Return (X, Y) of the center of cell containing provided text 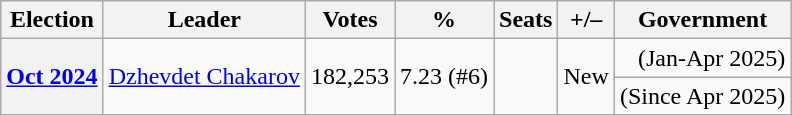
7.23 (#6) (444, 77)
(Since Apr 2025) (702, 96)
Election (52, 20)
Government (702, 20)
Leader (204, 20)
+/– (586, 20)
Dzhevdet Chakarov (204, 77)
Oct 2024 (52, 77)
182,253 (350, 77)
Seats (526, 20)
Votes (350, 20)
% (444, 20)
New (586, 77)
(Jan-Apr 2025) (702, 58)
